Identify which cell holds the provided text, then report its [x, y] central coordinate. 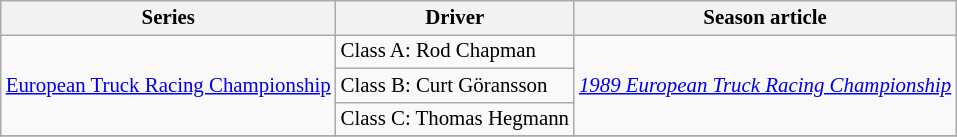
Class C: Thomas Hegmann [455, 119]
Driver [455, 18]
European Truck Racing Championship [168, 85]
Series [168, 18]
Season article [765, 18]
1989 European Truck Racing Championship [765, 85]
Class B: Curt Göransson [455, 85]
Class A: Rod Chapman [455, 51]
